Capture the cell that displays the provided text and extract its [X, Y] central coordinate. 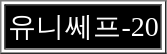
유니쎄프-20 [82, 26]
